From the cell containing the given text, extract its center point as [x, y] coordinate. 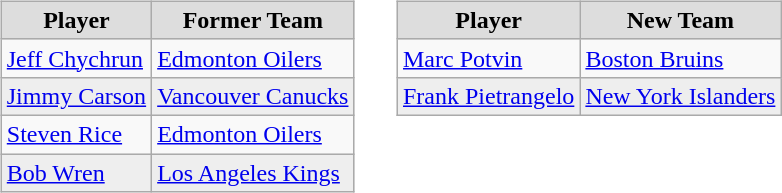
New York Islanders [680, 96]
Vancouver Canucks [253, 96]
Los Angeles Kings [253, 173]
Jeff Chychrun [76, 58]
New Team [680, 20]
Marc Potvin [488, 58]
Steven Rice [76, 134]
Frank Pietrangelo [488, 96]
Bob Wren [76, 173]
Jimmy Carson [76, 96]
Former Team [253, 20]
Boston Bruins [680, 58]
